Capture the cell that displays the provided text and extract its (X, Y) central coordinate. 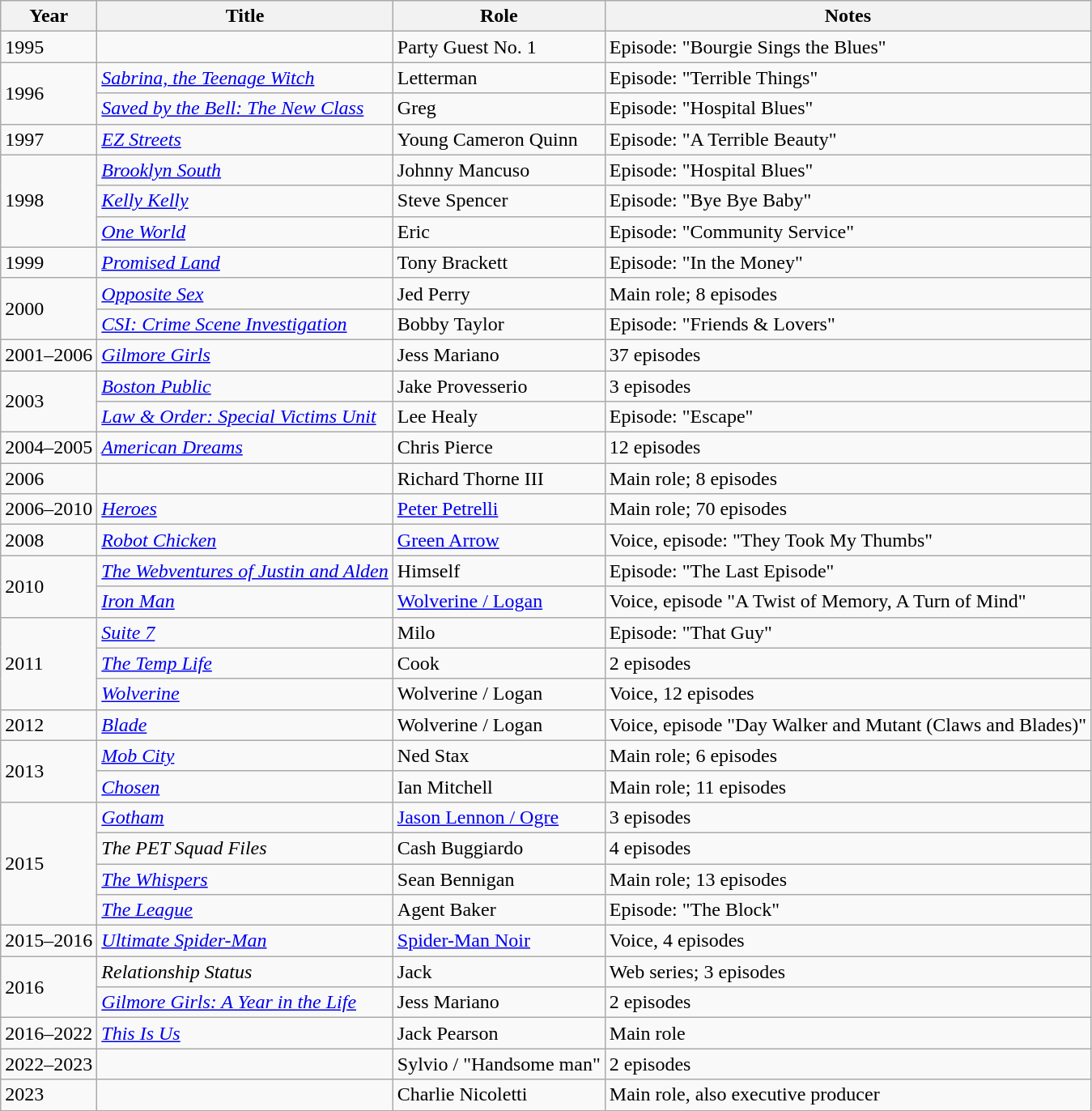
Main role (848, 1033)
Jack (499, 972)
Spider-Man Noir (499, 941)
Year (49, 16)
Opposite Sex (244, 293)
Episode: "That Guy" (848, 632)
2010 (49, 586)
Iron Man (244, 602)
Suite 7 (244, 632)
Sabrina, the Teenage Witch (244, 78)
Green Arrow (499, 540)
Episode: "In the Money" (848, 262)
Brooklyn South (244, 170)
Johnny Mancuso (499, 170)
Voice, 4 episodes (848, 941)
Tony Brackett (499, 262)
Episode: "Bye Bye Baby" (848, 201)
Agent Baker (499, 910)
Ned Stax (499, 756)
2012 (49, 725)
2001–2006 (49, 355)
Cook (499, 663)
Jed Perry (499, 293)
Himself (499, 571)
Kelly Kelly (244, 201)
1998 (49, 201)
Peter Petrelli (499, 509)
Jack Pearson (499, 1033)
Lee Healy (499, 417)
Richard Thorne III (499, 479)
Gilmore Girls: A Year in the Life (244, 1002)
Episode: "A Terrible Beauty" (848, 139)
Sylvio / "Handsome man" (499, 1064)
Main role, also executive producer (848, 1095)
Blade (244, 725)
Episode: "Community Service" (848, 232)
Episode: "Terrible Things" (848, 78)
Bobby Taylor (499, 324)
Charlie Nicoletti (499, 1095)
American Dreams (244, 448)
Episode: "Escape" (848, 417)
Heroes (244, 509)
2015 (49, 863)
Eric (499, 232)
Notes (848, 16)
Young Cameron Quinn (499, 139)
The PET Squad Files (244, 848)
2011 (49, 663)
Episode: "The Last Episode" (848, 571)
Main role; 11 episodes (848, 786)
2000 (49, 309)
Episode: "Friends & Lovers" (848, 324)
Steve Spencer (499, 201)
2006–2010 (49, 509)
Mob City (244, 756)
This Is Us (244, 1033)
Web series; 3 episodes (848, 972)
Letterman (499, 78)
Main role; 70 episodes (848, 509)
Episode: "Bourgie Sings the Blues" (848, 47)
Main role; 6 episodes (848, 756)
Milo (499, 632)
Greg (499, 109)
Jason Lennon / Ogre (499, 817)
2013 (49, 771)
2023 (49, 1095)
2006 (49, 479)
Ultimate Spider-Man (244, 941)
2016–2022 (49, 1033)
Saved by the Bell: The New Class (244, 109)
2022–2023 (49, 1064)
EZ Streets (244, 139)
37 episodes (848, 355)
Episode: "The Block" (848, 910)
Chris Pierce (499, 448)
Voice, 12 episodes (848, 694)
The Whispers (244, 879)
Chosen (244, 786)
Law & Order: Special Victims Unit (244, 417)
Sean Bennigan (499, 879)
2003 (49, 402)
Voice, episode "Day Walker and Mutant (Claws and Blades)" (848, 725)
1995 (49, 47)
2016 (49, 987)
Promised Land (244, 262)
1997 (49, 139)
Boston Public (244, 386)
Ian Mitchell (499, 786)
The League (244, 910)
12 episodes (848, 448)
2015–2016 (49, 941)
2008 (49, 540)
Cash Buggiardo (499, 848)
1996 (49, 93)
1999 (49, 262)
4 episodes (848, 848)
Robot Chicken (244, 540)
Gilmore Girls (244, 355)
Voice, episode: "They Took My Thumbs" (848, 540)
2004–2005 (49, 448)
Title (244, 16)
Party Guest No. 1 (499, 47)
Gotham (244, 817)
Main role; 13 episodes (848, 879)
The Webventures of Justin and Alden (244, 571)
One World (244, 232)
Wolverine (244, 694)
Relationship Status (244, 972)
CSI: Crime Scene Investigation (244, 324)
Role (499, 16)
The Temp Life (244, 663)
Jake Provesserio (499, 386)
Voice, episode "A Twist of Memory, A Turn of Mind" (848, 602)
